Determine the [X, Y] coordinate at the center of the cell enclosing the given text.  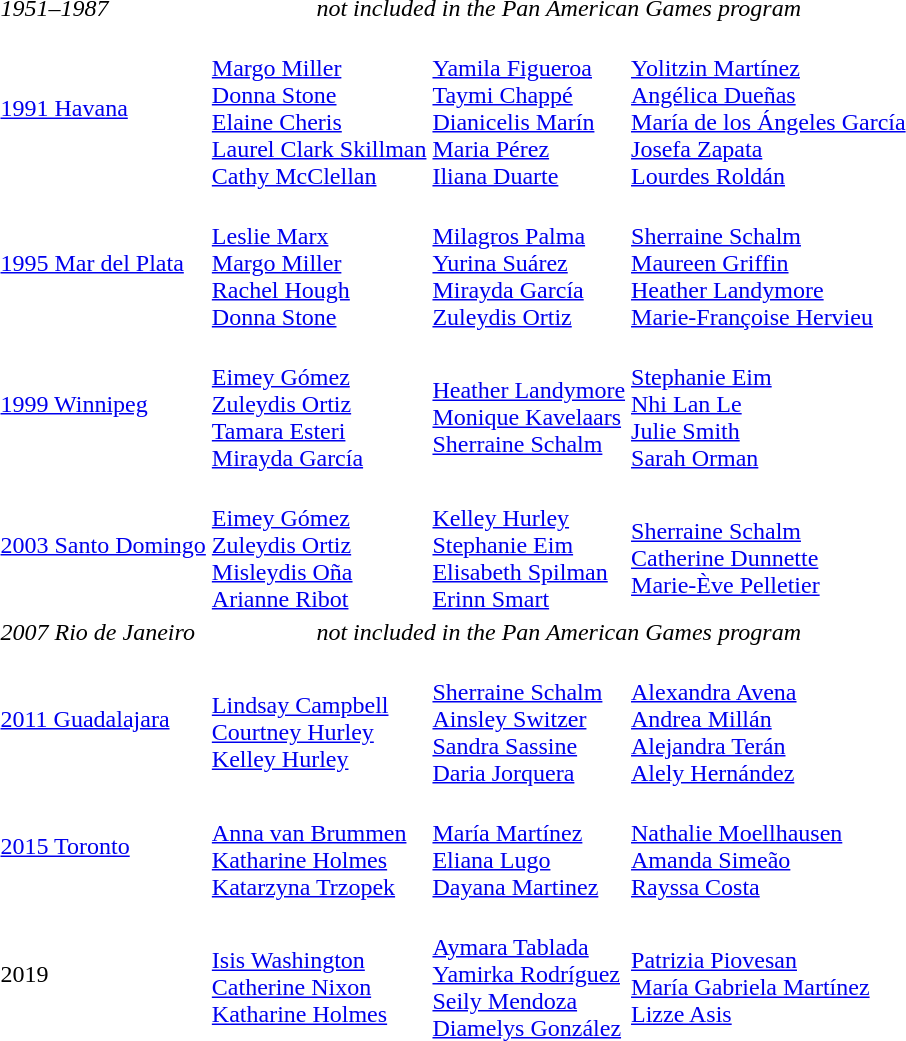
Yamila FigueroaTaymi ChappéDianicelis MarínMaria PérezIliana Duarte [529, 108]
Anna van BrummenKatharine HolmesKatarzyna Trzopek [319, 846]
Sherraine SchalmAinsley SwitzerSandra SassineDaria Jorquera [529, 719]
María MartínezEliana LugoDayana Martinez [529, 846]
Kelley HurleyStephanie EimElisabeth SpilmanErinn Smart [529, 545]
Eimey GómezZuleydis OrtizTamara EsteriMirayda García [319, 404]
Lindsay CampbellCourtney HurleyKelley Hurley [319, 719]
Margo MillerDonna StoneElaine CherisLaurel Clark SkillmanCathy McClellan [319, 108]
Eimey GómezZuleydis OrtizMisleydis OñaArianne Ribot [319, 545]
Heather LandymoreMonique KavelaarsSherraine Schalm [529, 404]
Leslie MarxMargo MillerRachel HoughDonna Stone [319, 263]
Milagros PalmaYurina SuárezMirayda GarcíaZuleydis Ortiz [529, 263]
